Pinpoint the cell where the given text exists, returning its (X, Y) midpoint coordinate. 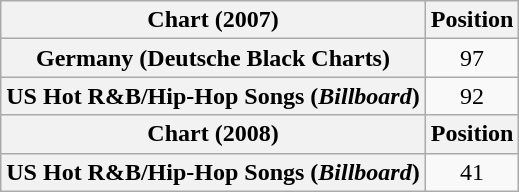
Chart (2007) (213, 20)
Germany (Deutsche Black Charts) (213, 58)
41 (472, 172)
97 (472, 58)
92 (472, 96)
Chart (2008) (213, 134)
